Output the (X, Y) coordinate of the center of the cell containing the given text.  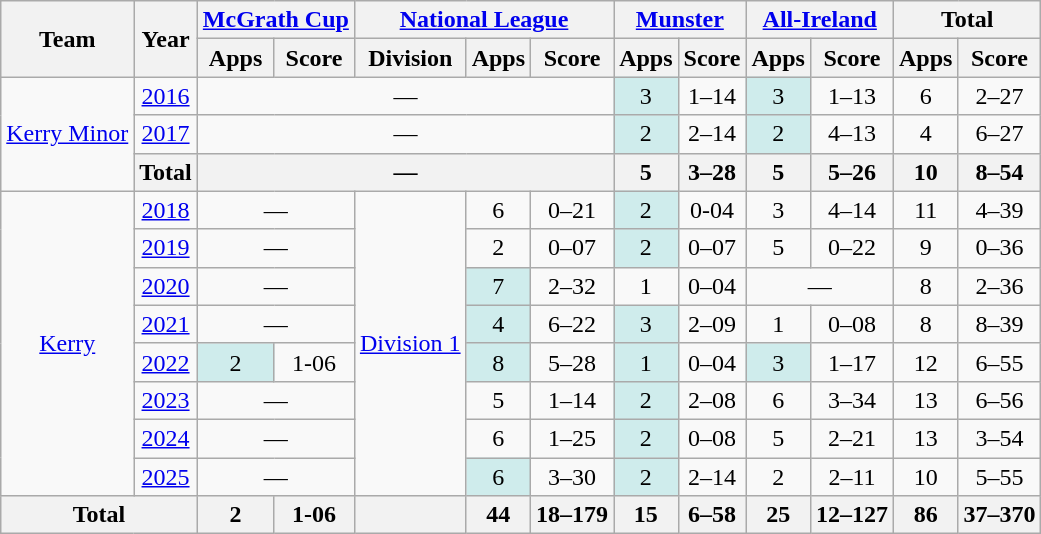
37–370 (1000, 515)
Kerry Minor (68, 134)
4–13 (852, 134)
3–34 (852, 400)
1–17 (852, 362)
6–22 (572, 324)
11 (925, 210)
1–25 (572, 438)
National League (484, 20)
2025 (166, 477)
All-Ireland (820, 20)
6–56 (1000, 400)
4–14 (852, 210)
3–28 (712, 172)
2022 (166, 362)
5–55 (1000, 477)
2016 (166, 96)
8–39 (1000, 324)
2018 (166, 210)
4–39 (1000, 210)
0–21 (572, 210)
Division (410, 58)
2021 (166, 324)
1–13 (852, 96)
0–36 (1000, 248)
Kerry (68, 343)
44 (498, 515)
2–27 (1000, 96)
2–09 (712, 324)
2017 (166, 134)
Team (68, 39)
3–54 (1000, 438)
5–26 (852, 172)
6–55 (1000, 362)
0-04 (712, 210)
2024 (166, 438)
12 (925, 362)
McGrath Cup (276, 20)
2023 (166, 400)
Munster (680, 20)
2–36 (1000, 286)
2020 (166, 286)
2–08 (712, 400)
2019 (166, 248)
Year (166, 39)
2–11 (852, 477)
2–32 (572, 286)
18–179 (572, 515)
8–54 (1000, 172)
7 (498, 286)
0–22 (852, 248)
86 (925, 515)
9 (925, 248)
6–58 (712, 515)
2–21 (852, 438)
5–28 (572, 362)
25 (778, 515)
15 (646, 515)
6–27 (1000, 134)
3–30 (572, 477)
Division 1 (410, 343)
12–127 (852, 515)
